Find where the given text appears and provide that cell's center as (X, Y) coordinate. 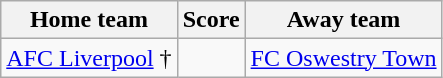
Score (211, 20)
Away team (344, 20)
AFC Liverpool † (89, 58)
Home team (89, 20)
FC Oswestry Town (344, 58)
